From the cell containing the given text, extract its center point as (X, Y) coordinate. 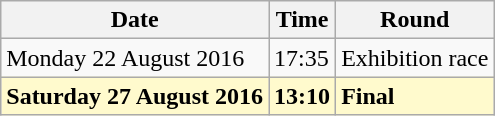
Final (415, 96)
Exhibition race (415, 58)
13:10 (302, 96)
17:35 (302, 58)
Round (415, 20)
Monday 22 August 2016 (135, 58)
Time (302, 20)
Date (135, 20)
Saturday 27 August 2016 (135, 96)
